Return the [X, Y] coordinate for the center point of the cell that contains the specified text.  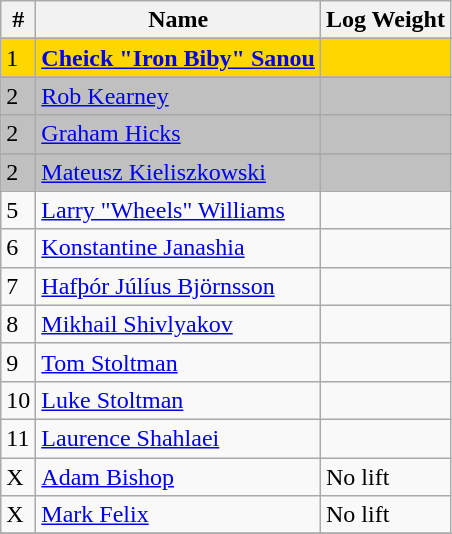
7 [18, 286]
6 [18, 248]
Konstantine Janashia [178, 248]
Laurence Shahlaei [178, 438]
Name [178, 20]
Log Weight [386, 20]
Mark Felix [178, 515]
11 [18, 438]
Adam Bishop [178, 477]
Mateusz Kieliszkowski [178, 172]
Cheick "Iron Biby" Sanou [178, 58]
Mikhail Shivlyakov [178, 324]
# [18, 20]
10 [18, 400]
5 [18, 210]
1 [18, 58]
Hafþór Júlíus Björnsson [178, 286]
Luke Stoltman [178, 400]
Rob Kearney [178, 96]
Larry "Wheels" Williams [178, 210]
9 [18, 362]
Graham Hicks [178, 134]
Tom Stoltman [178, 362]
8 [18, 324]
